For the text-containing cell, return its midpoint in (x, y) coordinate format. 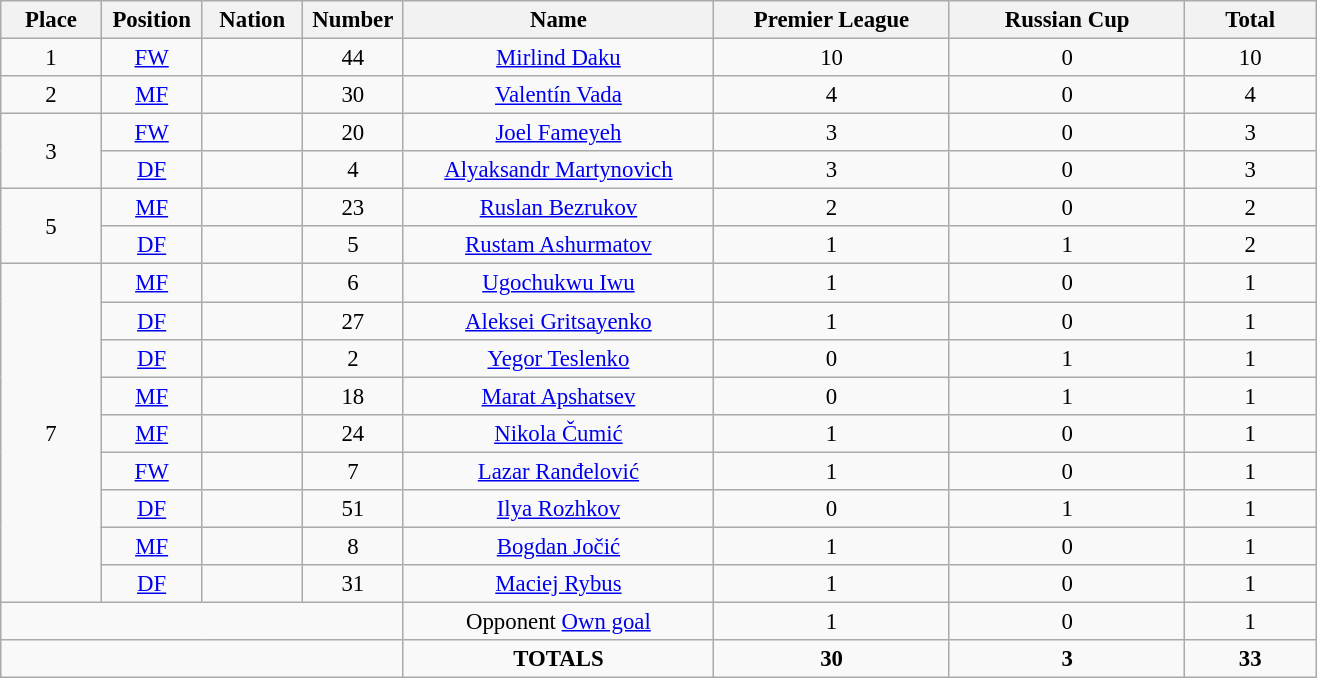
23 (354, 208)
Number (354, 20)
Maciej Rybus (558, 584)
20 (354, 133)
Yegor Teslenko (558, 358)
8 (354, 546)
33 (1250, 659)
Name (558, 20)
Lazar Ranđelović (558, 471)
Nikola Čumić (558, 433)
TOTALS (558, 659)
44 (354, 58)
31 (354, 584)
Mirlind Daku (558, 58)
Position (152, 20)
Nation (252, 20)
51 (354, 509)
6 (354, 283)
Premier League (832, 20)
Opponent Own goal (558, 621)
18 (354, 396)
Rustam Ashurmatov (558, 245)
24 (354, 433)
Total (1250, 20)
Marat Apshatsev (558, 396)
Ilya Rozhkov (558, 509)
Russian Cup (1067, 20)
27 (354, 321)
Ruslan Bezrukov (558, 208)
Ugochukwu Iwu (558, 283)
Joel Fameyeh (558, 133)
Bogdan Jočić (558, 546)
Alyaksandr Martynovich (558, 170)
Aleksei Gritsayenko (558, 321)
Valentín Vada (558, 95)
Place (52, 20)
